Capture the cell that displays the provided text and extract its [x, y] central coordinate. 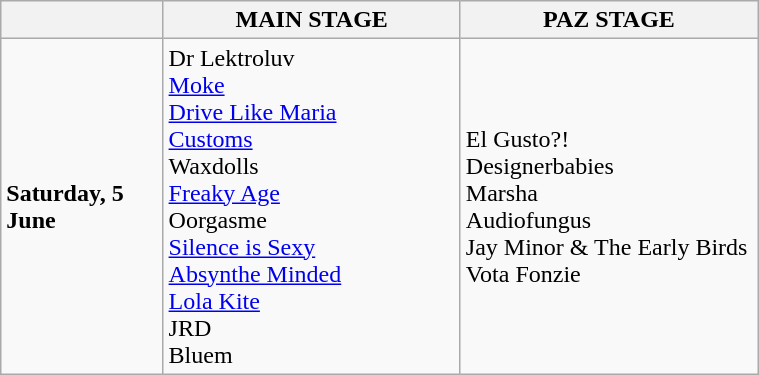
El Gusto?! Designerbabies MarshaAudiofungusJay Minor & The Early BirdsVota Fonzie [608, 206]
Dr LektroluvMokeDrive Like MariaCustomsWaxdollsFreaky AgeOorgasmeSilence is SexyAbsynthe MindedLola KiteJRDBluem [312, 206]
MAIN STAGE [312, 20]
Saturday, 5 June [82, 206]
PAZ STAGE [608, 20]
